Capture the cell that displays the provided text and extract its (x, y) central coordinate. 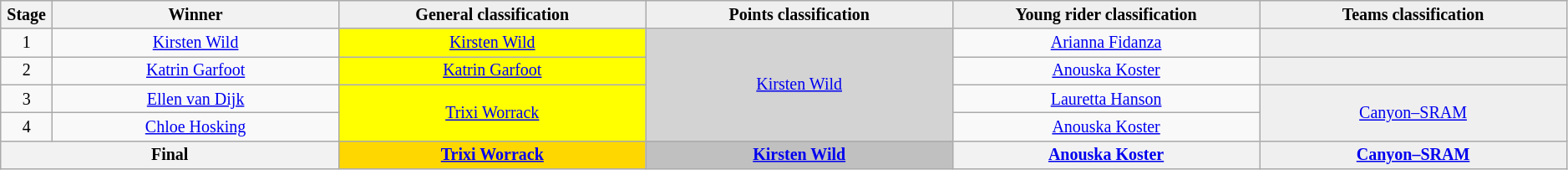
Final (170, 154)
1 (27, 44)
3 (27, 99)
Lauretta Hanson (1106, 99)
4 (27, 127)
Teams classification (1413, 15)
Points classification (799, 15)
Stage (27, 15)
Ellen van Dijk (195, 99)
Chloe Hosking (195, 127)
Arianna Fidanza (1106, 44)
Winner (195, 15)
2 (27, 70)
Young rider classification (1106, 15)
General classification (493, 15)
